Output the (X, Y) coordinate of the center of the cell containing the given text.  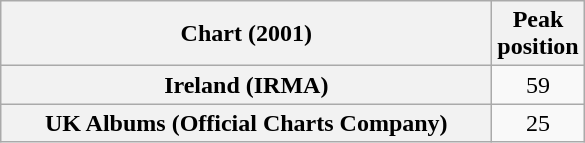
UK Albums (Official Charts Company) (246, 123)
25 (538, 123)
Ireland (IRMA) (246, 85)
59 (538, 85)
Chart (2001) (246, 34)
Peakposition (538, 34)
